Pinpoint the cell where the given text exists, returning its (X, Y) midpoint coordinate. 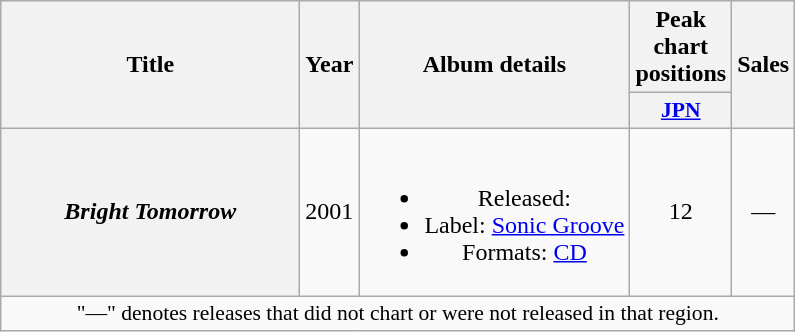
Title (150, 65)
— (764, 212)
12 (681, 212)
2001 (330, 212)
"—" denotes releases that did not chart or were not released in that region. (398, 314)
Bright Tomorrow (150, 212)
Album details (494, 65)
JPN (681, 111)
Released: Label: Sonic GrooveFormats: CD (494, 212)
Year (330, 65)
Peak chart positions (681, 47)
Sales (764, 65)
